Detect which cell encompasses the target text, then output its [X, Y] center coordinate. 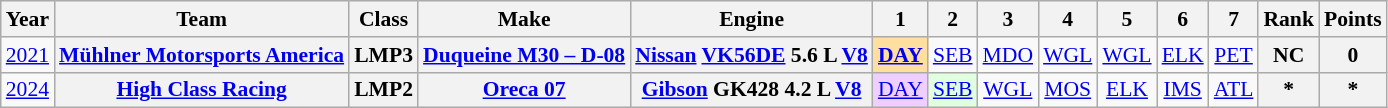
Team [202, 19]
ATL [1234, 90]
2024 [28, 90]
Nissan VK56DE 5.6 L V8 [752, 55]
1 [900, 19]
6 [1183, 19]
5 [1126, 19]
7 [1234, 19]
Make [524, 19]
Year [28, 19]
3 [1008, 19]
Oreca 07 [524, 90]
Rank [1288, 19]
2 [953, 19]
LMP3 [384, 55]
PET [1234, 55]
LMP2 [384, 90]
IMS [1183, 90]
Mühlner Motorsports America [202, 55]
0 [1353, 55]
Duqueine M30 – D-08 [524, 55]
Class [384, 19]
2021 [28, 55]
Gibson GK428 4.2 L V8 [752, 90]
4 [1068, 19]
MOS [1068, 90]
Points [1353, 19]
High Class Racing [202, 90]
NC [1288, 55]
Engine [752, 19]
MDO [1008, 55]
